Capture the cell that displays the provided text and extract its [X, Y] central coordinate. 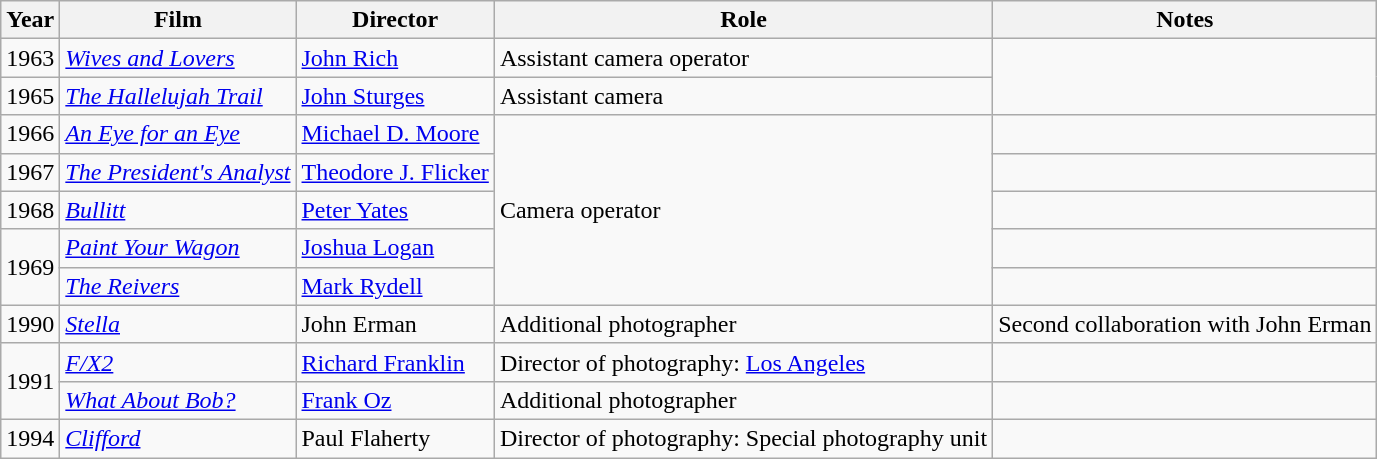
Theodore J. Flicker [395, 172]
1969 [30, 267]
1994 [30, 438]
Michael D. Moore [395, 134]
The Reivers [178, 286]
Mark Rydell [395, 286]
The Hallelujah Trail [178, 96]
1990 [30, 324]
1968 [30, 210]
1966 [30, 134]
Notes [1185, 20]
Frank Oz [395, 400]
F/X2 [178, 362]
Year [30, 20]
Assistant camera [743, 96]
Director of photography: Los Angeles [743, 362]
Director [395, 20]
Peter Yates [395, 210]
1991 [30, 381]
Second collaboration with John Erman [1185, 324]
Film [178, 20]
Director of photography: Special photography unit [743, 438]
Joshua Logan [395, 248]
What About Bob? [178, 400]
An Eye for an Eye [178, 134]
Stella [178, 324]
Wives and Lovers [178, 58]
John Erman [395, 324]
Role [743, 20]
Paul Flaherty [395, 438]
1967 [30, 172]
John Sturges [395, 96]
1963 [30, 58]
Assistant camera operator [743, 58]
The President's Analyst [178, 172]
Paint Your Wagon [178, 248]
Richard Franklin [395, 362]
Clifford [178, 438]
Camera operator [743, 210]
John Rich [395, 58]
1965 [30, 96]
Bullitt [178, 210]
